Locate the cell with the specified text and output its (x, y) center coordinate. 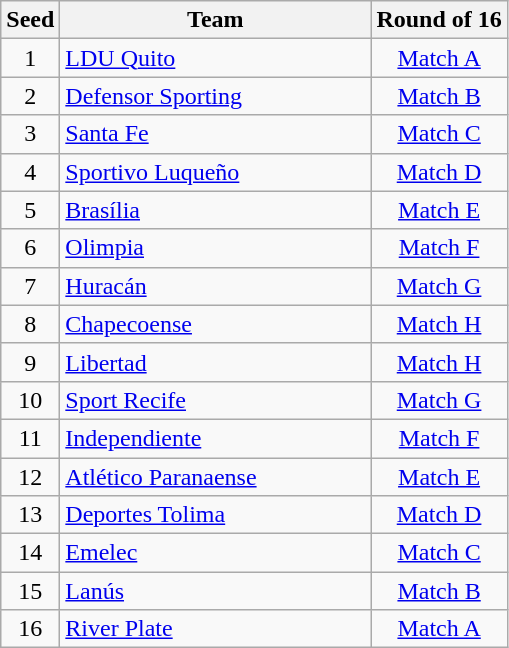
Olimpia (216, 248)
Sport Recife (216, 400)
River Plate (216, 629)
13 (30, 515)
9 (30, 362)
12 (30, 477)
Libertad (216, 362)
Defensor Sporting (216, 96)
Atlético Paranaense (216, 477)
11 (30, 438)
Round of 16 (439, 20)
Deportes Tolima (216, 515)
5 (30, 210)
10 (30, 400)
Brasília (216, 210)
16 (30, 629)
Huracán (216, 286)
15 (30, 591)
1 (30, 58)
Chapecoense (216, 324)
4 (30, 172)
8 (30, 324)
Team (216, 20)
LDU Quito (216, 58)
Santa Fe (216, 134)
7 (30, 286)
6 (30, 248)
2 (30, 96)
Seed (30, 20)
Independiente (216, 438)
Lanús (216, 591)
3 (30, 134)
Emelec (216, 553)
14 (30, 553)
Sportivo Luqueño (216, 172)
